Pinpoint the cell where the given text exists, returning its (x, y) midpoint coordinate. 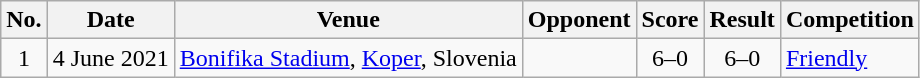
Venue (348, 20)
Score (670, 20)
Friendly (850, 58)
Result (742, 20)
Bonifika Stadium, Koper, Slovenia (348, 58)
Opponent (579, 20)
No. (24, 20)
Date (110, 20)
Competition (850, 20)
1 (24, 58)
4 June 2021 (110, 58)
